For the text-containing cell, return its midpoint in [x, y] coordinate format. 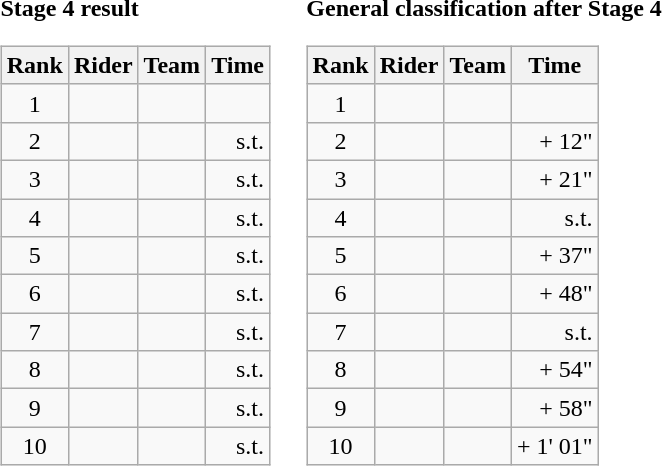
+ 48" [554, 294]
+ 58" [554, 408]
+ 37" [554, 256]
+ 12" [554, 141]
+ 54" [554, 370]
+ 1' 01" [554, 446]
+ 21" [554, 179]
